From the cell containing the given text, extract its center point as [x, y] coordinate. 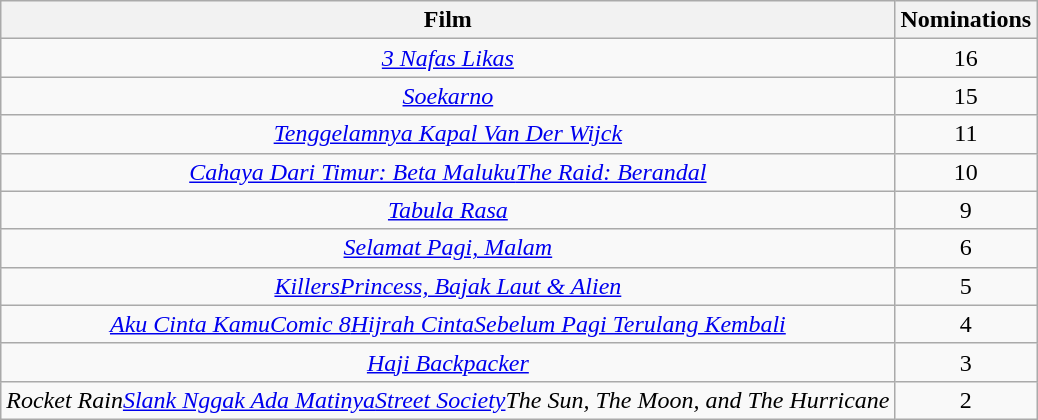
Selamat Pagi, Malam [448, 248]
Nominations [966, 20]
Soekarno [448, 96]
Film [448, 20]
5 [966, 286]
Tenggelamnya Kapal Van Der Wijck [448, 134]
15 [966, 96]
10 [966, 172]
Rocket RainSlank Nggak Ada MatinyaStreet SocietyThe Sun, The Moon, and The Hurricane [448, 400]
2 [966, 400]
9 [966, 210]
Aku Cinta KamuComic 8Hijrah CintaSebelum Pagi Terulang Kembali [448, 324]
3 Nafas Likas [448, 58]
Cahaya Dari Timur: Beta MalukuThe Raid: Berandal [448, 172]
11 [966, 134]
KillersPrincess, Bajak Laut & Alien [448, 286]
4 [966, 324]
Tabula Rasa [448, 210]
6 [966, 248]
Haji Backpacker [448, 362]
16 [966, 58]
3 [966, 362]
